Output the [X, Y] coordinate of the center of the cell containing the given text.  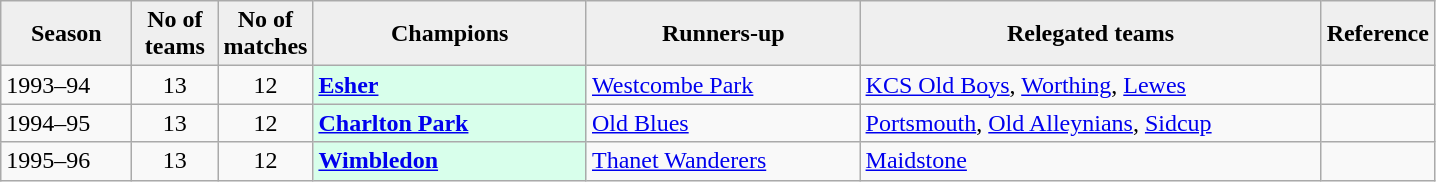
KCS Old Boys, Worthing, Lewes [1090, 85]
Westcombe Park [723, 85]
Thanet Wanderers [723, 161]
1995–96 [66, 161]
Relegated teams [1090, 34]
1994–95 [66, 123]
Esher [450, 85]
Season [66, 34]
Champions [450, 34]
Reference [1378, 34]
No of teams [175, 34]
Charlton Park [450, 123]
Old Blues [723, 123]
No of matches [266, 34]
Wimbledon [450, 161]
Portsmouth, Old Alleynians, Sidcup [1090, 123]
Maidstone [1090, 161]
1993–94 [66, 85]
Runners-up [723, 34]
